Extract the [X, Y] coordinate from the center of the cell holding the provided text.  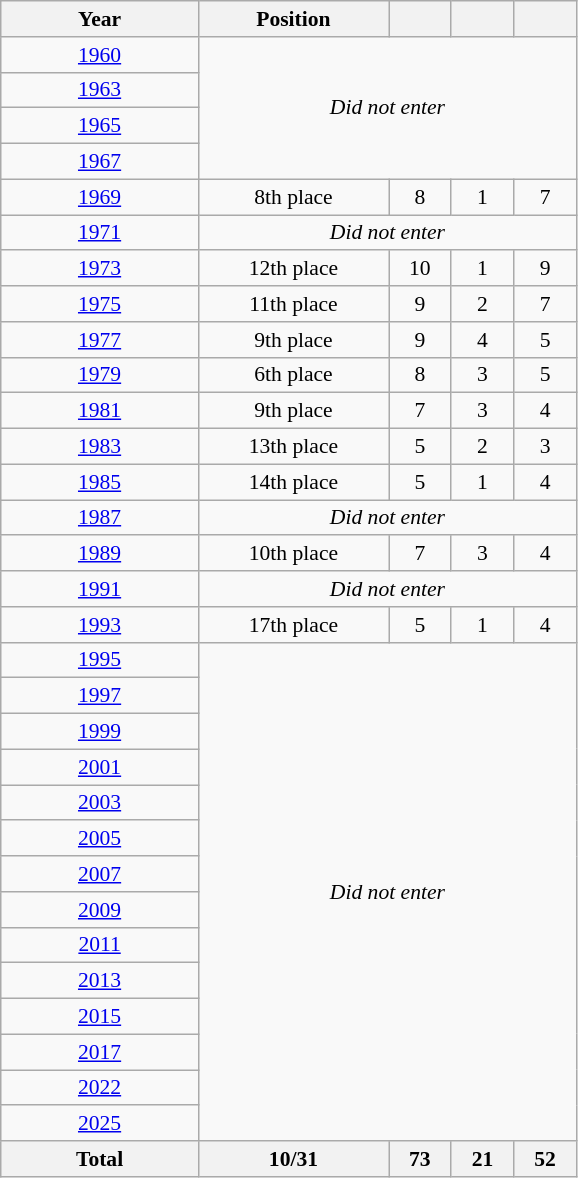
1997 [100, 696]
2005 [100, 839]
1993 [100, 625]
10/31 [293, 1159]
6th place [293, 375]
Total [100, 1159]
2022 [100, 1088]
2013 [100, 981]
Position [293, 19]
1963 [100, 90]
2007 [100, 874]
52 [546, 1159]
73 [420, 1159]
21 [482, 1159]
8th place [293, 197]
14th place [293, 482]
1979 [100, 375]
1991 [100, 589]
1960 [100, 55]
1973 [100, 269]
1967 [100, 162]
1971 [100, 233]
1977 [100, 340]
1999 [100, 732]
1987 [100, 518]
1969 [100, 197]
11th place [293, 304]
12th place [293, 269]
2009 [100, 910]
1983 [100, 447]
2001 [100, 767]
1981 [100, 411]
2011 [100, 945]
1985 [100, 482]
13th place [293, 447]
2017 [100, 1052]
2025 [100, 1124]
1965 [100, 126]
10th place [293, 554]
10 [420, 269]
2003 [100, 803]
1995 [100, 660]
2015 [100, 1017]
1989 [100, 554]
1975 [100, 304]
Year [100, 19]
17th place [293, 625]
